Return [x, y] of the center of cell containing provided text 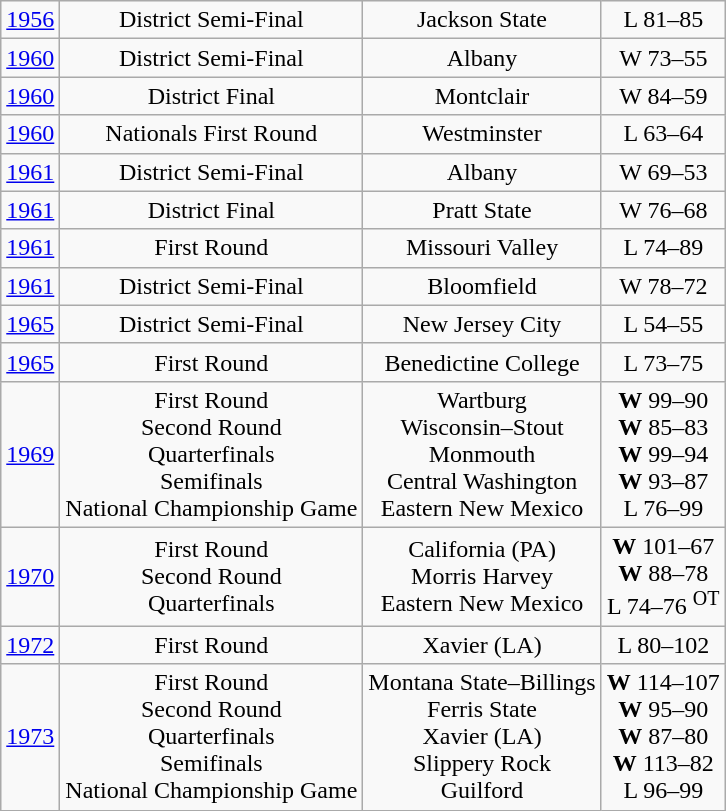
L 74–89 [663, 248]
Westminster [482, 134]
Montclair [482, 96]
L 63–64 [663, 134]
Pratt State [482, 210]
1973 [30, 737]
L 73–75 [663, 362]
L 80–102 [663, 645]
W 114–107W 95–90W 87–80W 113–82L 96–99 [663, 737]
W 69–53 [663, 172]
First RoundSecond RoundQuarterfinals [212, 576]
1972 [30, 645]
WartburgWisconsin–StoutMonmouthCentral WashingtonEastern New Mexico [482, 454]
California (PA)Morris HarveyEastern New Mexico [482, 576]
W 101–67W 88–78L 74–76 OT [663, 576]
W 76–68 [663, 210]
W 84–59 [663, 96]
W 78–72 [663, 286]
Jackson State [482, 20]
Missouri Valley [482, 248]
L 81–85 [663, 20]
Bloomfield [482, 286]
Nationals First Round [212, 134]
1956 [30, 20]
Montana State–BillingsFerris StateXavier (LA)Slippery RockGuilford [482, 737]
Xavier (LA) [482, 645]
W 99–90W 85–83W 99–94W 93–87L 76–99 [663, 454]
1969 [30, 454]
1970 [30, 576]
L 54–55 [663, 324]
Benedictine College [482, 362]
W 73–55 [663, 58]
New Jersey City [482, 324]
